Provide the [X, Y] coordinate of the cell's center where the given text is located.  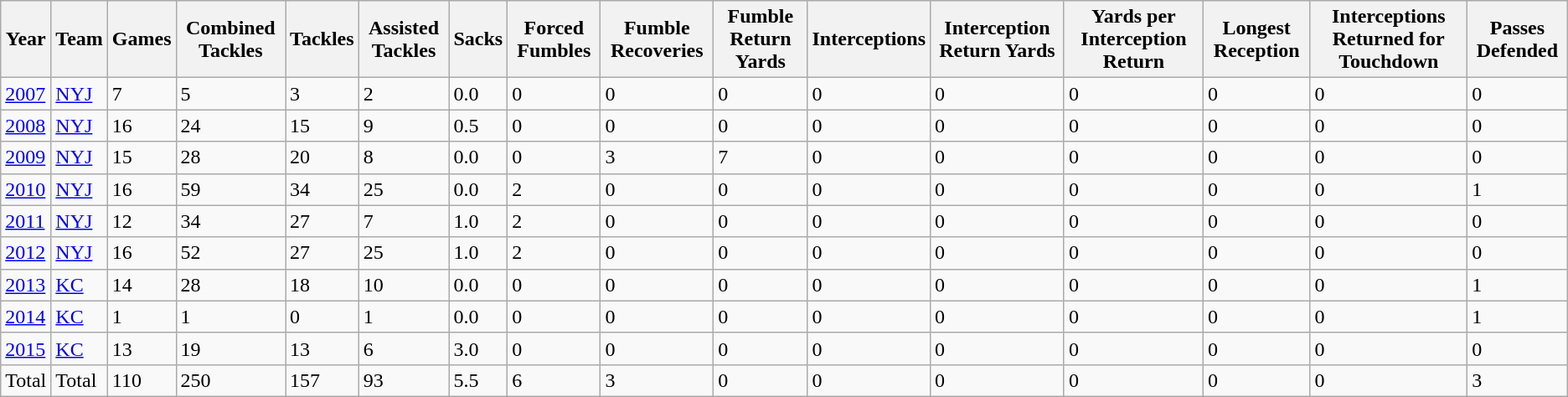
Longest Reception [1256, 39]
20 [322, 157]
Year [26, 39]
18 [322, 285]
2015 [26, 348]
52 [231, 253]
8 [404, 157]
5 [231, 94]
10 [404, 285]
2012 [26, 253]
0.5 [478, 126]
157 [322, 380]
24 [231, 126]
Combined Tackles [231, 39]
2013 [26, 285]
5.5 [478, 380]
Fumble Recoveries [657, 39]
2010 [26, 189]
2014 [26, 317]
110 [142, 380]
Interceptions Returned for Touchdown [1389, 39]
2008 [26, 126]
Interception Return Yards [998, 39]
Yards per Interception Return [1133, 39]
Team [80, 39]
14 [142, 285]
2009 [26, 157]
93 [404, 380]
2007 [26, 94]
Fumble Return Yards [761, 39]
2011 [26, 221]
Assisted Tackles [404, 39]
9 [404, 126]
Games [142, 39]
12 [142, 221]
59 [231, 189]
Interceptions [869, 39]
3.0 [478, 348]
Passes Defended [1518, 39]
19 [231, 348]
Sacks [478, 39]
Tackles [322, 39]
Forced Fumbles [554, 39]
250 [231, 380]
